Find where the given text appears and provide that cell's center as [x, y] coordinate. 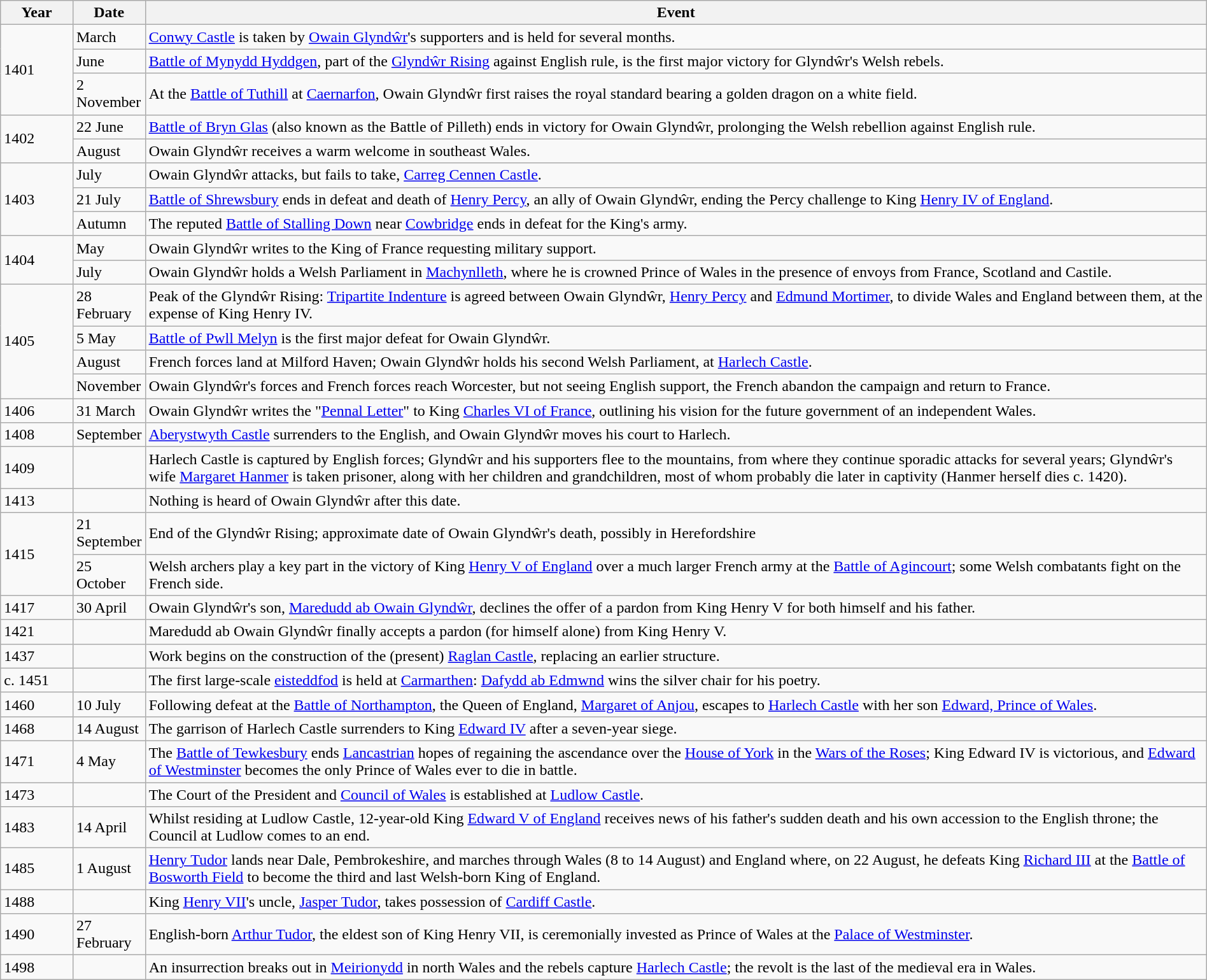
An insurrection breaks out in Meirionydd in north Wales and the rebels capture Harlech Castle; the revolt is the last of the medieval era in Wales. [676, 967]
14 April [109, 828]
1401 [37, 70]
Battle of Mynydd Hyddgen, part of the Glyndŵr Rising against English rule, is the first major victory for Glyndŵr's Welsh rebels. [676, 61]
The garrison of Harlech Castle surrenders to King Edward IV after a seven-year siege. [676, 728]
1403 [37, 199]
Aberystwyth Castle surrenders to the English, and Owain Glyndŵr moves his court to Harlech. [676, 435]
1483 [37, 828]
Date [109, 13]
1408 [37, 435]
March [109, 37]
Battle of Bryn Glas (also known as the Battle of Pilleth) ends in victory for Owain Glyndŵr, prolonging the Welsh rebellion against English rule. [676, 127]
1473 [37, 794]
1421 [37, 632]
21 September [109, 534]
2 November [109, 94]
Maredudd ab Owain Glyndŵr finally accepts a pardon (for himself alone) from King Henry V. [676, 632]
1402 [37, 139]
English-born Arthur Tudor, the eldest son of King Henry VII, is ceremonially invested as Prince of Wales at the Palace of Westminster. [676, 935]
French forces land at Milford Haven; Owain Glyndŵr holds his second Welsh Parliament, at Harlech Castle. [676, 362]
4 May [109, 762]
May [109, 248]
5 May [109, 338]
22 June [109, 127]
1406 [37, 411]
The Court of the President and Council of Wales is established at Ludlow Castle. [676, 794]
Work begins on the construction of the (present) Raglan Castle, replacing an earlier structure. [676, 656]
31 March [109, 411]
1417 [37, 607]
Owain Glyndŵr writes the "Pennal Letter" to King Charles VI of France, outlining his vision for the future government of an independent Wales. [676, 411]
1471 [37, 762]
Owain Glyndŵr's forces and French forces reach Worcester, but not seeing English support, the French abandon the campaign and return to France. [676, 387]
Nothing is heard of Owain Glyndŵr after this date. [676, 501]
Owain Glyndŵr's son, Maredudd ab Owain Glyndŵr, declines the offer of a pardon from King Henry V for both himself and his father. [676, 607]
1468 [37, 728]
1413 [37, 501]
1488 [37, 902]
Battle of Pwll Melyn is the first major defeat for Owain Glyndŵr. [676, 338]
1498 [37, 967]
November [109, 387]
14 August [109, 728]
At the Battle of Tuthill at Caernarfon, Owain Glyndŵr first raises the royal standard bearing a golden dragon on a white field. [676, 94]
1404 [37, 260]
Event [676, 13]
Year [37, 13]
September [109, 435]
1490 [37, 935]
June [109, 61]
28 February [109, 304]
Autumn [109, 224]
1405 [37, 341]
1 August [109, 869]
End of the Glyndŵr Rising; approximate date of Owain Glyndŵr's death, possibly in Herefordshire [676, 534]
27 February [109, 935]
Owain Glyndŵr attacks, but fails to take, Carreg Cennen Castle. [676, 175]
1485 [37, 869]
1409 [37, 467]
10 July [109, 704]
1460 [37, 704]
1415 [37, 554]
The first large-scale eisteddfod is held at Carmarthen: Dafydd ab Edmwnd wins the silver chair for his poetry. [676, 680]
King Henry VII's uncle, Jasper Tudor, takes possession of Cardiff Castle. [676, 902]
Battle of Shrewsbury ends in defeat and death of Henry Percy, an ally of Owain Glyndŵr, ending the Percy challenge to King Henry IV of England. [676, 199]
Owain Glyndŵr writes to the King of France requesting military support. [676, 248]
21 July [109, 199]
30 April [109, 607]
25 October [109, 574]
c. 1451 [37, 680]
1437 [37, 656]
Owain Glyndŵr receives a warm welcome in southeast Wales. [676, 151]
Conwy Castle is taken by Owain Glyndŵr's supporters and is held for several months. [676, 37]
The reputed Battle of Stalling Down near Cowbridge ends in defeat for the King's army. [676, 224]
